Capture the cell that displays the provided text and extract its (X, Y) central coordinate. 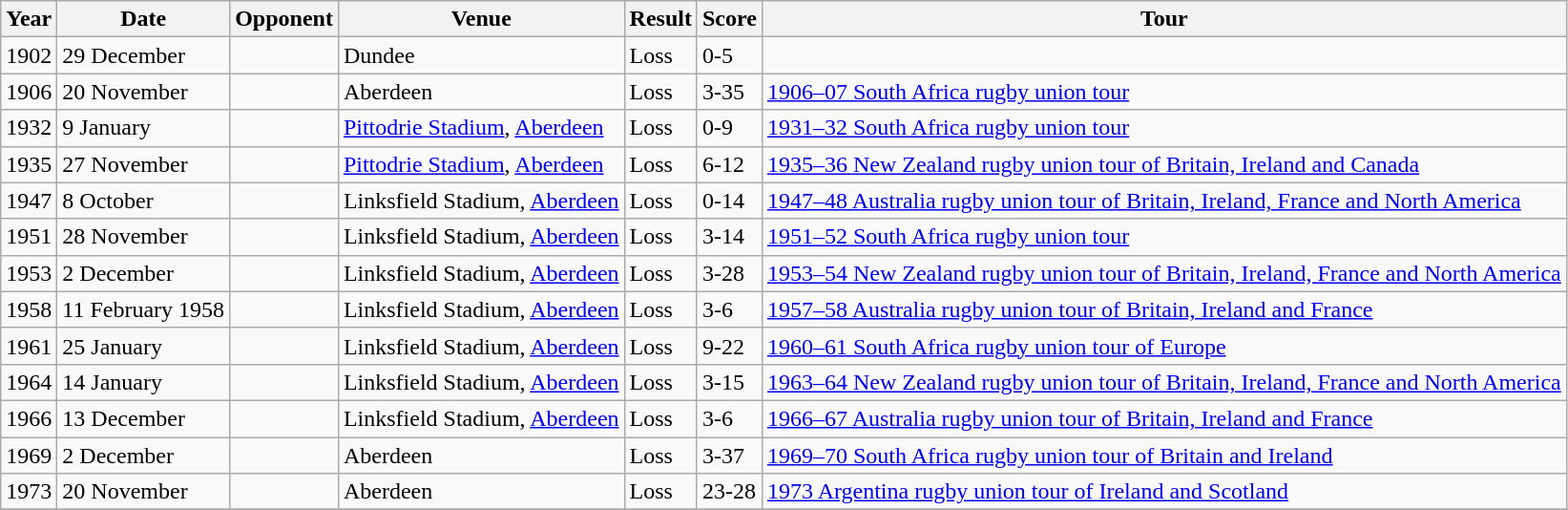
1932 (29, 128)
1947–48 Australia rugby union tour of Britain, Ireland, France and North America (1164, 201)
1947 (29, 201)
1973 Argentina rugby union tour of Ireland and Scotland (1164, 492)
1953 (29, 273)
3-15 (729, 382)
13 December (143, 418)
1966–67 Australia rugby union tour of Britain, Ireland and France (1164, 418)
3-14 (729, 237)
8 October (143, 201)
3-37 (729, 456)
0-14 (729, 201)
1906–07 South Africa rugby union tour (1164, 92)
3-35 (729, 92)
1906 (29, 92)
Tour (1164, 19)
1935 (29, 164)
28 November (143, 237)
1951–52 South Africa rugby union tour (1164, 237)
1960–61 South Africa rugby union tour of Europe (1164, 346)
6-12 (729, 164)
1935–36 New Zealand rugby union tour of Britain, Ireland and Canada (1164, 164)
1957–58 Australia rugby union tour of Britain, Ireland and France (1164, 309)
3-28 (729, 273)
1963–64 New Zealand rugby union tour of Britain, Ireland, France and North America (1164, 382)
Dundee (481, 55)
1951 (29, 237)
11 February 1958 (143, 309)
1969 (29, 456)
29 December (143, 55)
1931–32 South Africa rugby union tour (1164, 128)
Score (729, 19)
1958 (29, 309)
0-9 (729, 128)
27 November (143, 164)
1953–54 New Zealand rugby union tour of Britain, Ireland, France and North America (1164, 273)
Result (660, 19)
9-22 (729, 346)
25 January (143, 346)
1969–70 South Africa rugby union tour of Britain and Ireland (1164, 456)
9 January (143, 128)
14 January (143, 382)
0-5 (729, 55)
1961 (29, 346)
1973 (29, 492)
1966 (29, 418)
23-28 (729, 492)
Date (143, 19)
1902 (29, 55)
1964 (29, 382)
Year (29, 19)
Venue (481, 19)
Opponent (284, 19)
